Provide the (x, y) coordinate of the cell's center where the given text is located.  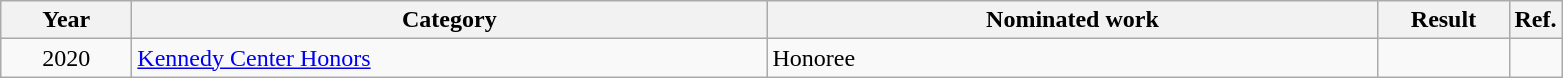
Ref. (1536, 20)
Nominated work (1072, 20)
Honoree (1072, 58)
Kennedy Center Honors (450, 58)
Category (450, 20)
2020 (66, 58)
Result (1444, 20)
Year (66, 20)
